Scan for the cell matching the given text and deliver its (x, y) coordinate at center. 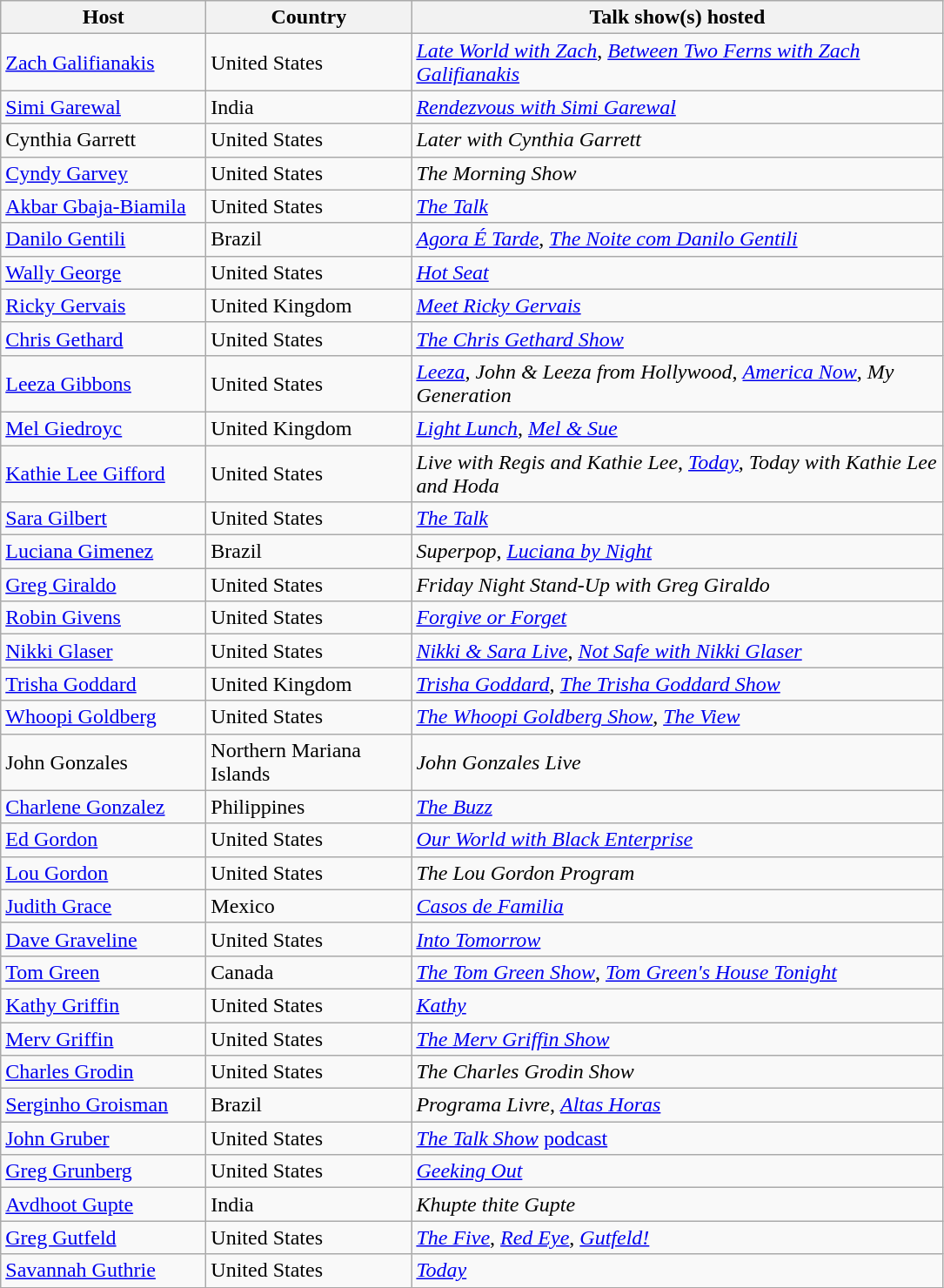
Simi Garewal (104, 107)
Kathy (677, 1005)
The Merv Griffin Show (677, 1038)
The Whoopi Goldberg Show, The View (677, 717)
The Chris Gethard Show (677, 339)
Programa Livre, Altas Horas (677, 1105)
Dave Graveline (104, 939)
Hot Seat (677, 272)
Kathy Griffin (104, 1005)
Mexico (309, 906)
Live with Regis and Kathie Lee, Today, Today with Kathie Lee and Hoda (677, 473)
Avdhoot Gupte (104, 1204)
Greg Grunberg (104, 1171)
The Talk Show podcast (677, 1138)
Lou Gordon (104, 873)
Tom Green (104, 972)
Friday Night Stand-Up with Greg Giraldo (677, 585)
Merv Griffin (104, 1038)
John Gruber (104, 1138)
Charlene Gonzalez (104, 807)
Whoopi Goldberg (104, 717)
The Five, Red Eye, Gutfeld! (677, 1238)
Meet Ricky Gervais (677, 305)
Judith Grace (104, 906)
Rendezvous with Simi Garewal (677, 107)
Greg Giraldo (104, 585)
Geeking Out (677, 1171)
Talk show(s) hosted (677, 17)
Late World with Zach, Between Two Ferns with Zach Galifianakis (677, 63)
Into Tomorrow (677, 939)
Canada (309, 972)
Country (309, 17)
Forgive or Forget (677, 618)
The Buzz (677, 807)
Northern Mariana Islands (309, 762)
Casos de Familia (677, 906)
Zach Galifianakis (104, 63)
Robin Givens (104, 618)
Trisha Goddard, The Trisha Goddard Show (677, 684)
Kathie Lee Gifford (104, 473)
Philippines (309, 807)
The Charles Grodin Show (677, 1072)
Ricky Gervais (104, 305)
Serginho Groisman (104, 1105)
Savannah Guthrie (104, 1271)
Superpop, Luciana by Night (677, 552)
Light Lunch, Mel & Sue (677, 428)
Ed Gordon (104, 840)
Nikki & Sara Live, Not Safe with Nikki Glaser (677, 651)
John Gonzales (104, 762)
The Lou Gordon Program (677, 873)
Danilo Gentili (104, 239)
Cyndy Garvey (104, 173)
Leeza Gibbons (104, 383)
Charles Grodin (104, 1072)
Later with Cynthia Garrett (677, 140)
The Tom Green Show, Tom Green's House Tonight (677, 972)
Wally George (104, 272)
Nikki Glaser (104, 651)
Greg Gutfeld (104, 1238)
Chris Gethard (104, 339)
Our World with Black Enterprise (677, 840)
Host (104, 17)
Sara Gilbert (104, 519)
Luciana Gimenez (104, 552)
Mel Giedroyc (104, 428)
Trisha Goddard (104, 684)
Khupte thite Gupte (677, 1204)
Akbar Gbaja-Biamila (104, 206)
Leeza, John & Leeza from Hollywood, America Now, My Generation (677, 383)
Agora É Tarde, The Noite com Danilo Gentili (677, 239)
Cynthia Garrett (104, 140)
John Gonzales Live (677, 762)
The Morning Show (677, 173)
Today (677, 1271)
